Scan for the cell matching the given text and deliver its (X, Y) coordinate at center. 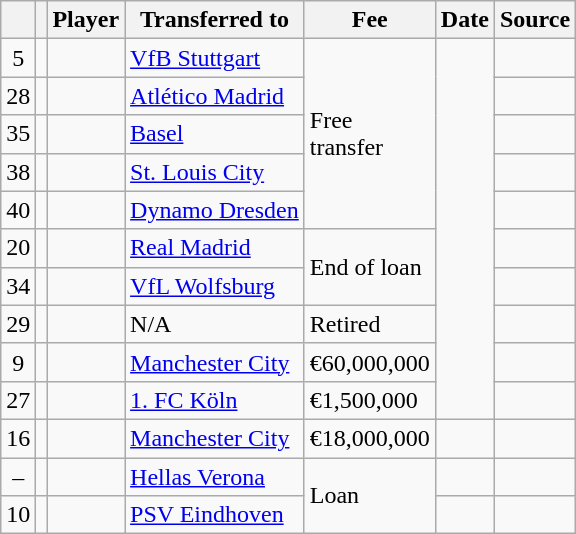
Real Madrid (215, 248)
VfB Stuttgart (215, 58)
35 (18, 134)
9 (18, 362)
Player (86, 20)
34 (18, 286)
PSV Eindhoven (215, 515)
VfL Wolfsburg (215, 286)
Atlético Madrid (215, 96)
16 (18, 438)
Dynamo Dresden (215, 210)
38 (18, 172)
€1,500,000 (370, 400)
10 (18, 515)
– (18, 477)
Retired (370, 324)
End of loan (370, 267)
Date (464, 20)
40 (18, 210)
5 (18, 58)
Free transfer (370, 134)
Basel (215, 134)
29 (18, 324)
€60,000,000 (370, 362)
20 (18, 248)
€18,000,000 (370, 438)
N/A (215, 324)
1. FC Köln (215, 400)
Fee (370, 20)
St. Louis City (215, 172)
28 (18, 96)
27 (18, 400)
Hellas Verona (215, 477)
Loan (370, 496)
Source (534, 20)
Transferred to (215, 20)
